Provide the (x, y) coordinate of the cell's center where the given text is located.  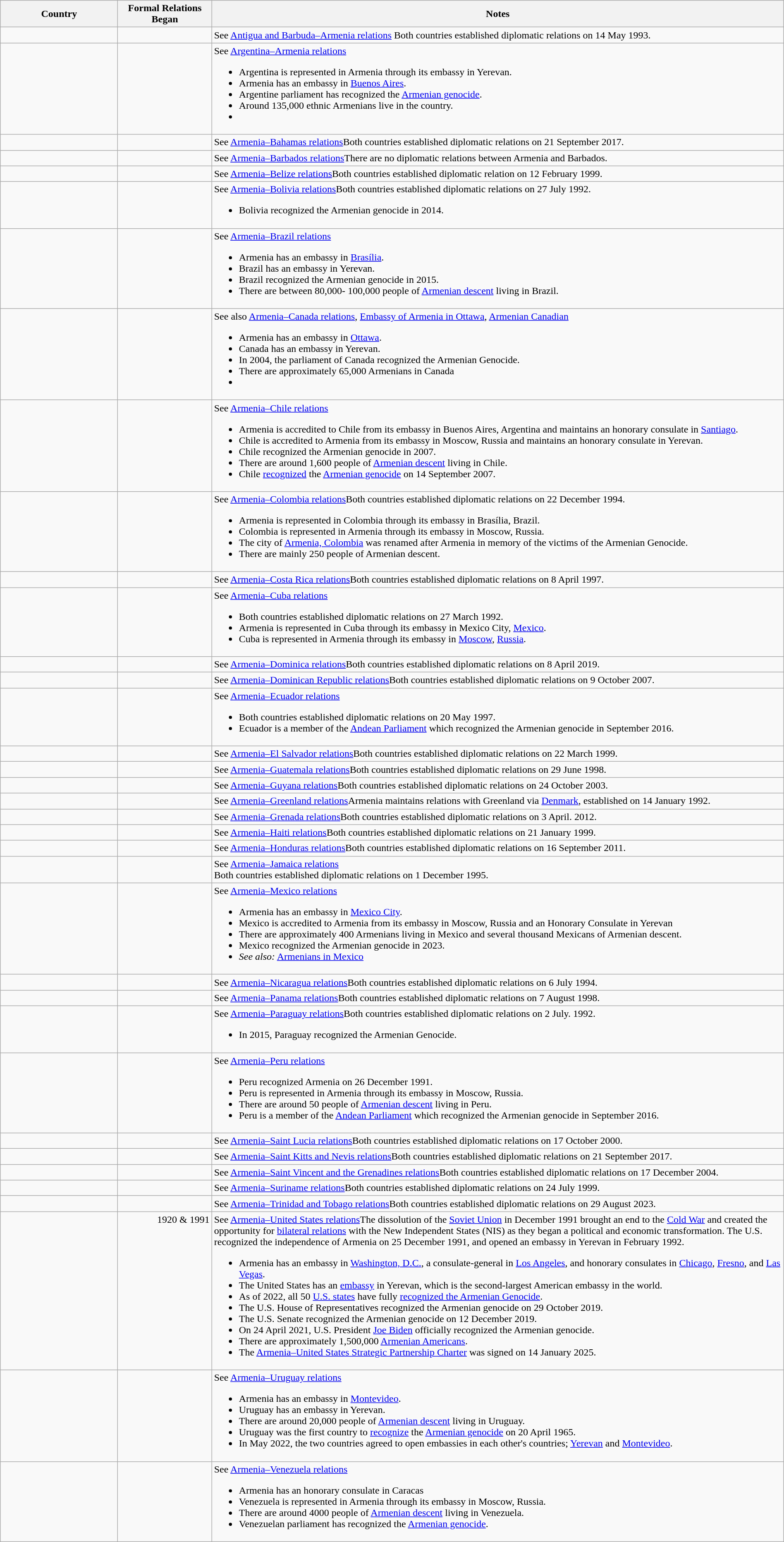
See Armenia–Belize relationsBoth countries established diplomatic relation on 12 February 1999. (498, 174)
Country (59, 14)
See Armenia–Greenland relationsArmenia maintains relations with Greenland via Denmark, established on 14 January 1992. (498, 801)
See Armenia–El Salvador relationsBoth countries established diplomatic relations on 22 March 1999. (498, 754)
See Armenia–Panama relationsBoth countries established diplomatic relations on 7 August 1998. (498, 998)
1920 & 1991 (165, 1291)
See Armenia–Honduras relationsBoth countries established diplomatic relations on 16 September 2011. (498, 848)
See Armenia–Bolivia relationsBoth countries established diplomatic relations on 27 July 1992.Bolivia recognized the Armenian genocide in 2014. (498, 205)
See Armenia–Bahamas relationsBoth countries established diplomatic relations on 21 September 2017. (498, 142)
See Armenia–Guatemala relationsBoth countries established diplomatic relations on 29 June 1998. (498, 770)
Notes (498, 14)
See Armenia–Paraguay relationsBoth countries established diplomatic relations on 2 July. 1992.In 2015, Paraguay recognized the Armenian Genocide. (498, 1029)
See Armenia–Dominican Republic relationsBoth countries established diplomatic relations on 9 October 2007. (498, 680)
See Armenia–Grenada relationsBoth countries established diplomatic relations on 3 April. 2012. (498, 817)
See Armenia–Barbados relationsThere are no diplomatic relations between Armenia and Barbados. (498, 158)
Formal Relations Began (165, 14)
See Armenia–Saint Vincent and the Grenadines relationsBoth countries established diplomatic relations on 17 December 2004. (498, 1172)
See Armenia–Dominica relationsBoth countries established diplomatic relations on 8 April 2019. (498, 665)
See Armenia–Trinidad and Tobago relationsBoth countries established diplomatic relations on 29 August 2023. (498, 1204)
See Armenia–Nicaragua relationsBoth countries established diplomatic relations on 6 July 1994. (498, 982)
See Armenia–Suriname relationsBoth countries established diplomatic relations on 24 July 1999. (498, 1188)
See Antigua and Barbuda–Armenia relations Both countries established diplomatic relations on 14 May 1993. (498, 35)
See Armenia–Saint Lucia relationsBoth countries established diplomatic relations on 17 October 2000. (498, 1141)
See Armenia–Haiti relationsBoth countries established diplomatic relations on 21 January 1999. (498, 832)
See Armenia–Jamaica relationsBoth countries established diplomatic relations on 1 December 1995. (498, 869)
See Armenia–Guyana relationsBoth countries established diplomatic relations on 24 October 2003. (498, 785)
See Armenia–Saint Kitts and Nevis relationsBoth countries established diplomatic relations on 21 September 2017. (498, 1157)
See Armenia–Costa Rica relationsBoth countries established diplomatic relations on 8 April 1997. (498, 579)
